Return [X, Y] of the center of cell containing provided text 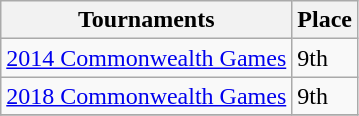
Tournaments [146, 20]
2014 Commonwealth Games [146, 58]
Place [325, 20]
2018 Commonwealth Games [146, 96]
